Scan for the cell matching the given text and deliver its [X, Y] coordinate at center. 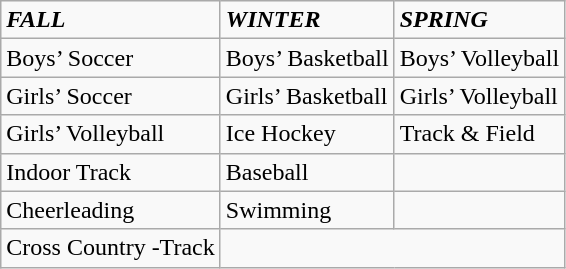
Boys’ Soccer [111, 58]
SPRING [479, 20]
Swimming [307, 210]
Boys’ Basketball [307, 58]
FALL [111, 20]
Boys’ Volleyball [479, 58]
Cheerleading [111, 210]
WINTER [307, 20]
Girls’ Basketball [307, 96]
Ice Hockey [307, 134]
Baseball [307, 172]
Cross Country -Track [111, 248]
Indoor Track [111, 172]
Track & Field [479, 134]
Girls’ Soccer [111, 96]
